Identify which cell holds the provided text, then report its [x, y] central coordinate. 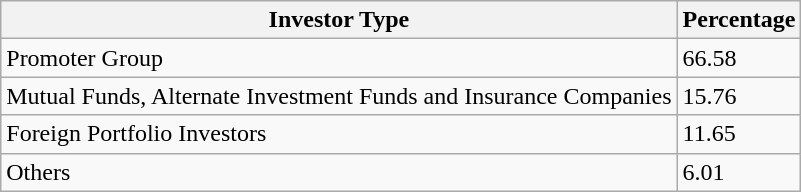
Investor Type [339, 20]
Percentage [739, 20]
6.01 [739, 172]
Mutual Funds, Alternate Investment Funds and Insurance Companies [339, 96]
Foreign Portfolio Investors [339, 134]
15.76 [739, 96]
11.65 [739, 134]
Others [339, 172]
66.58 [739, 58]
Promoter Group [339, 58]
